From the cell containing the given text, extract its center point as [X, Y] coordinate. 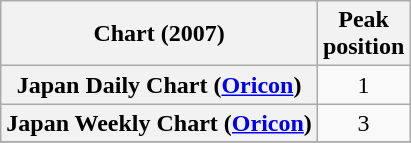
3 [363, 123]
Chart (2007) [160, 34]
1 [363, 85]
Japan Daily Chart (Oricon) [160, 85]
Japan Weekly Chart (Oricon) [160, 123]
Peakposition [363, 34]
